Locate the cell with the specified text and output its [X, Y] center coordinate. 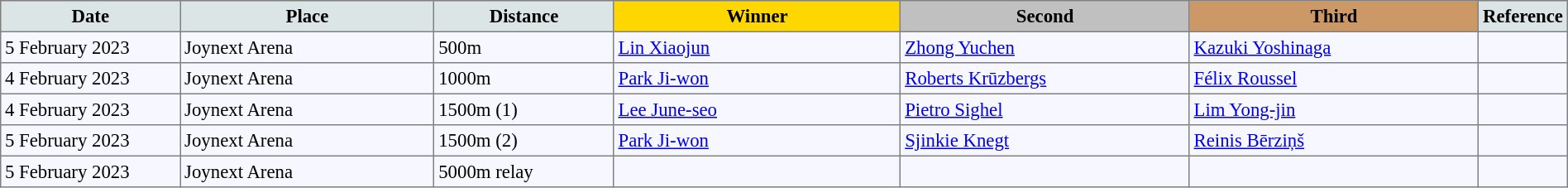
Lim Yong-jin [1333, 109]
Pietro Sighel [1045, 109]
Reinis Bērziņš [1333, 141]
500m [524, 47]
Kazuki Yoshinaga [1333, 47]
Third [1333, 17]
Zhong Yuchen [1045, 47]
Place [308, 17]
Second [1045, 17]
Sjinkie Knegt [1045, 141]
Winner [758, 17]
Roberts Krūzbergs [1045, 79]
Lin Xiaojun [758, 47]
Lee June-seo [758, 109]
Date [91, 17]
1500m (2) [524, 141]
1500m (1) [524, 109]
Distance [524, 17]
1000m [524, 79]
Reference [1523, 17]
5000m relay [524, 171]
Félix Roussel [1333, 79]
